Detect which cell encompasses the target text, then output its (x, y) center coordinate. 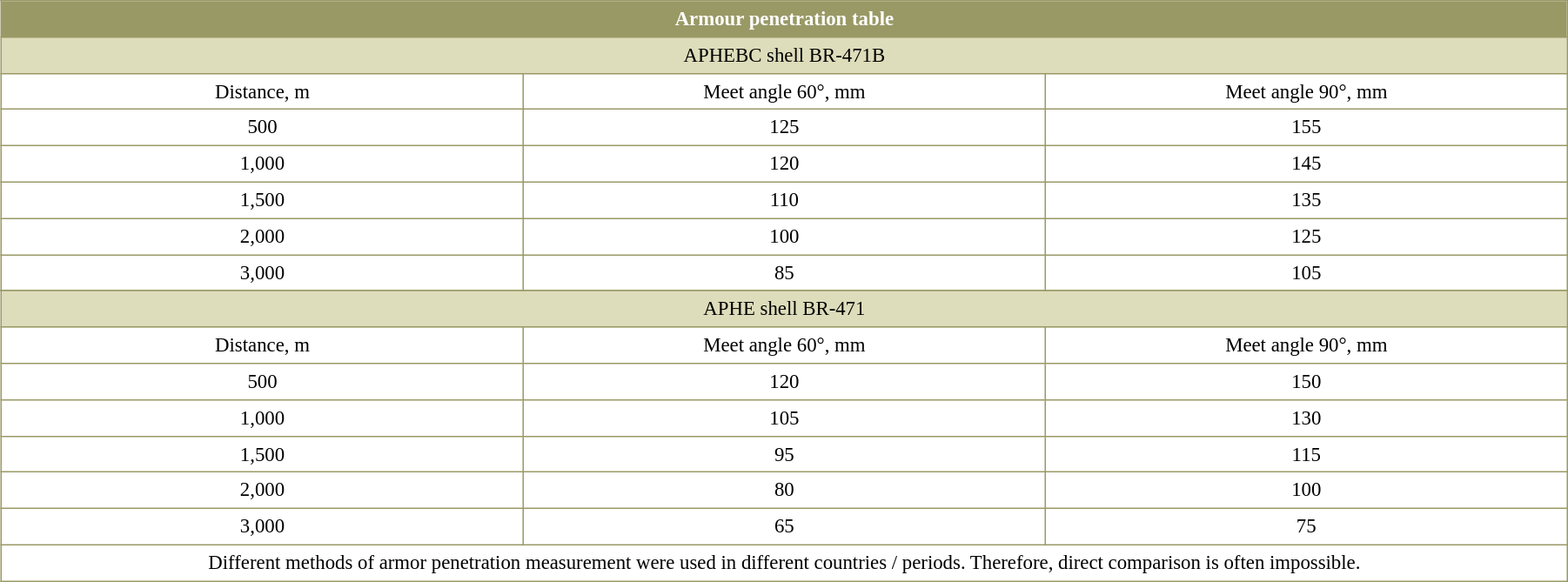
135 (1306, 200)
Different methods of armor penetration measurement were used in different countries / periods. Therefore, direct comparison is often impossible. (785, 563)
155 (1306, 128)
Armour penetration table (785, 19)
80 (784, 491)
65 (784, 526)
75 (1306, 526)
95 (784, 454)
150 (1306, 382)
110 (784, 200)
145 (1306, 164)
APHE shell BR-471 (785, 309)
115 (1306, 454)
85 (784, 273)
130 (1306, 418)
АРНЕВС shell BR-471B (785, 55)
